Return (x, y) of the center of cell containing provided text 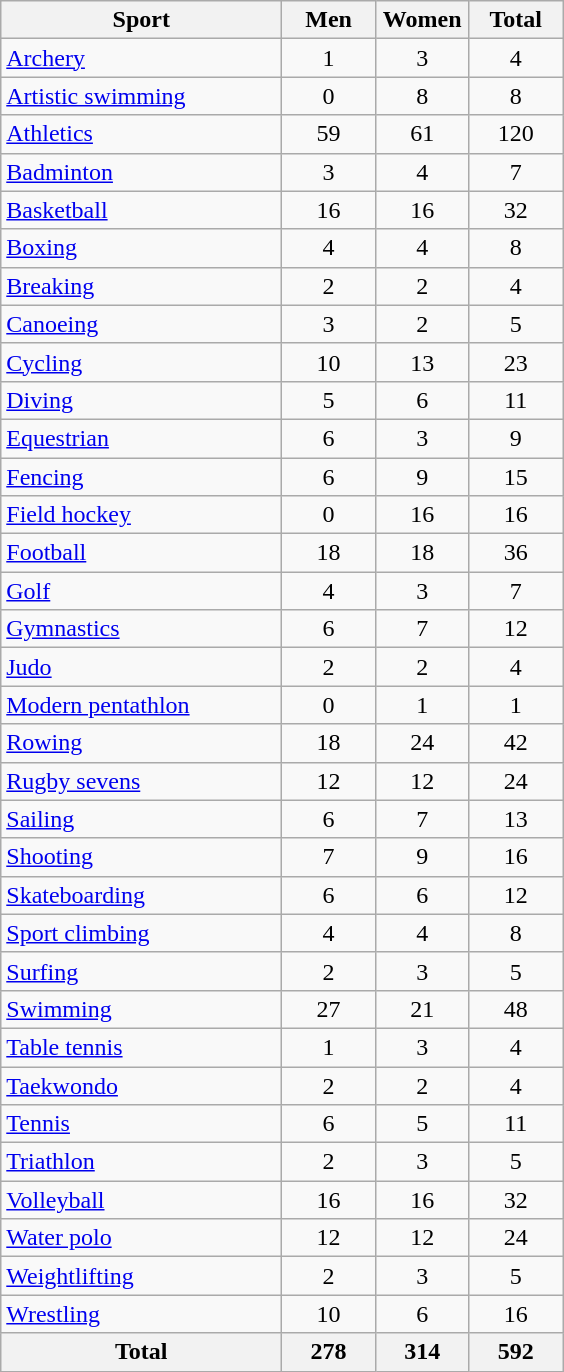
Athletics (142, 134)
Rowing (142, 743)
120 (516, 134)
Taekwondo (142, 1085)
Breaking (142, 286)
Equestrian (142, 438)
Rugby sevens (142, 781)
61 (422, 134)
Shooting (142, 857)
Women (422, 20)
48 (516, 1009)
21 (422, 1009)
Canoeing (142, 324)
Fencing (142, 477)
Diving (142, 400)
Water polo (142, 1238)
Football (142, 553)
36 (516, 553)
59 (329, 134)
Field hockey (142, 515)
Sport (142, 20)
Badminton (142, 172)
Triathlon (142, 1162)
Gymnastics (142, 629)
Artistic swimming (142, 96)
23 (516, 362)
Table tennis (142, 1047)
27 (329, 1009)
15 (516, 477)
592 (516, 1352)
Basketball (142, 210)
Surfing (142, 971)
Boxing (142, 248)
42 (516, 743)
314 (422, 1352)
Sailing (142, 819)
Cycling (142, 362)
Tennis (142, 1124)
Skateboarding (142, 895)
Archery (142, 58)
Swimming (142, 1009)
Men (329, 20)
Judo (142, 667)
Volleyball (142, 1200)
Wrestling (142, 1314)
Weightlifting (142, 1276)
Sport climbing (142, 933)
278 (329, 1352)
Golf (142, 591)
Modern pentathlon (142, 705)
